Pinpoint the cell where the given text exists, returning its (X, Y) midpoint coordinate. 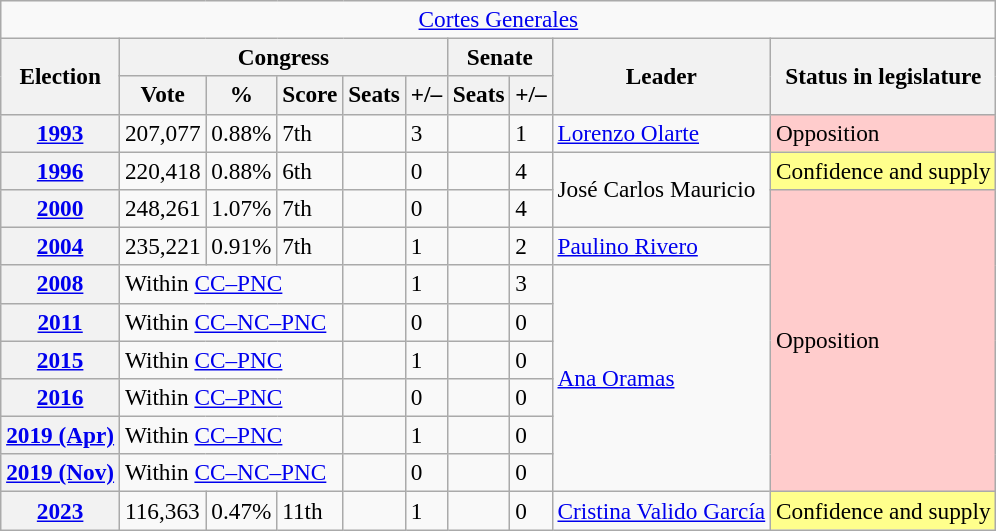
2019 (Nov) (60, 473)
Vote (162, 95)
Status in legislature (884, 76)
2008 (60, 284)
Score (310, 95)
1.07% (242, 208)
Congress (283, 57)
José Carlos Mauricio (661, 189)
2015 (60, 359)
Election (60, 76)
Ana Oramas (661, 378)
0.47% (242, 510)
207,077 (162, 133)
Cristina Valido García (661, 510)
Leader (661, 76)
2019 (Apr) (60, 435)
248,261 (162, 208)
11th (310, 510)
Senate (500, 57)
2011 (60, 322)
2004 (60, 246)
116,363 (162, 510)
2000 (60, 208)
2016 (60, 397)
2023 (60, 510)
Cortes Generales (498, 19)
1996 (60, 170)
220,418 (162, 170)
Lorenzo Olarte (661, 133)
235,221 (162, 246)
2 (531, 246)
1993 (60, 133)
% (242, 95)
Paulino Rivero (661, 246)
0.91% (242, 246)
6th (310, 170)
